Return [x, y] of the center of cell containing provided text 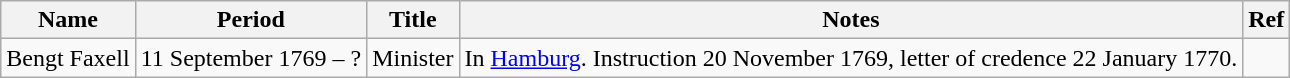
Bengt Faxell [68, 58]
Minister [413, 58]
Ref [1266, 20]
Period [250, 20]
Name [68, 20]
In Hamburg. Instruction 20 November 1769, letter of credence 22 January 1770. [851, 58]
11 September 1769 – ? [250, 58]
Title [413, 20]
Notes [851, 20]
